Scan for the cell matching the given text and deliver its [X, Y] coordinate at center. 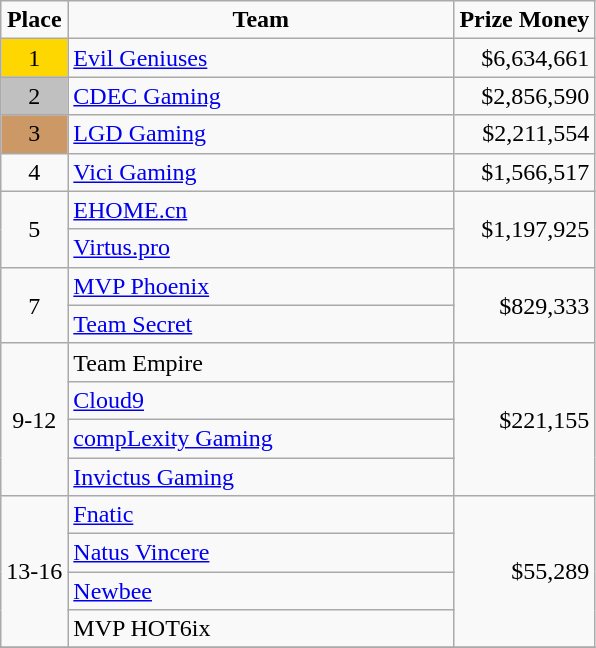
Prize Money [524, 20]
MVP Phoenix [261, 286]
EHOME.cn [261, 210]
Place [34, 20]
MVP HOT6ix [261, 629]
Cloud9 [261, 400]
Vici Gaming [261, 172]
CDEC Gaming [261, 96]
$221,155 [524, 419]
Invictus Gaming [261, 477]
Newbee [261, 591]
$1,197,925 [524, 229]
3 [34, 134]
Natus Vincere [261, 553]
9-12 [34, 419]
$1,566,517 [524, 172]
LGD Gaming [261, 134]
Team Empire [261, 362]
$6,634,661 [524, 58]
Evil Geniuses [261, 58]
$55,289 [524, 572]
$2,856,590 [524, 96]
Virtus.pro [261, 248]
compLexity Gaming [261, 438]
13-16 [34, 572]
Team Secret [261, 324]
Fnatic [261, 515]
$2,211,554 [524, 134]
5 [34, 229]
Team [261, 20]
$829,333 [524, 305]
1 [34, 58]
7 [34, 305]
2 [34, 96]
4 [34, 172]
